Search for the cell housing the specified text and yield its (x, y) center coordinate. 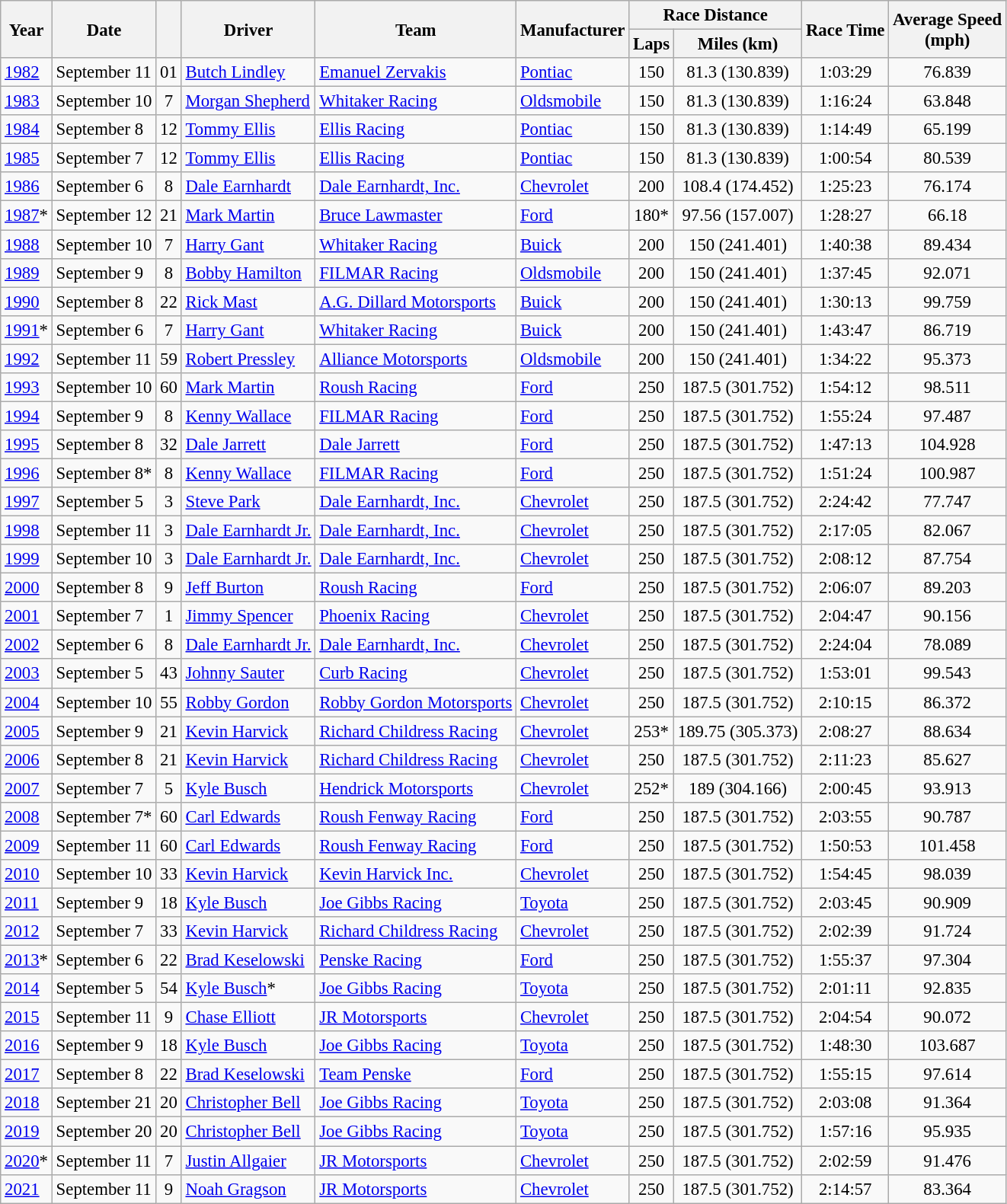
Robert Pressley (248, 359)
2:17:05 (846, 531)
2:08:27 (846, 731)
1988 (27, 244)
2:24:04 (846, 645)
Steve Park (248, 502)
1:25:23 (846, 187)
90.787 (948, 817)
1:54:45 (846, 874)
2:03:45 (846, 902)
1:00:54 (846, 158)
66.18 (948, 216)
1990 (27, 302)
2:03:55 (846, 817)
2009 (27, 845)
Hendrick Motorsports (416, 788)
104.928 (948, 445)
54 (169, 988)
95.935 (948, 1132)
September 12 (104, 216)
Manufacturer (573, 29)
78.089 (948, 645)
2004 (27, 702)
Year (27, 29)
1983 (27, 101)
2017 (27, 1075)
2001 (27, 616)
43 (169, 674)
Team (416, 29)
95.373 (948, 359)
2003 (27, 674)
1995 (27, 445)
76.174 (948, 187)
Average Speed(mph) (948, 29)
76.839 (948, 72)
88.634 (948, 731)
253* (652, 731)
Date (104, 29)
1994 (27, 416)
83.364 (948, 1189)
2005 (27, 731)
97.614 (948, 1075)
92.071 (948, 273)
55 (169, 702)
2:02:59 (846, 1161)
99.543 (948, 674)
2015 (27, 1017)
Robby Gordon Motorsports (416, 702)
85.627 (948, 759)
77.747 (948, 502)
103.687 (948, 1046)
September 21 (104, 1103)
98.511 (948, 388)
2:03:08 (846, 1103)
September 7* (104, 817)
2:10:15 (846, 702)
Emanuel Zervakis (416, 72)
1:16:24 (846, 101)
1:48:30 (846, 1046)
59 (169, 359)
90.909 (948, 902)
Robby Gordon (248, 702)
99.759 (948, 302)
Bobby Hamilton (248, 273)
Kyle Busch* (248, 988)
Morgan Shepherd (248, 101)
2000 (27, 588)
90.072 (948, 1017)
1:53:01 (846, 674)
2:06:07 (846, 588)
1:43:47 (846, 330)
2006 (27, 759)
2:14:57 (846, 1189)
Team Penske (416, 1075)
2018 (27, 1103)
2012 (27, 931)
1:55:15 (846, 1075)
2019 (27, 1132)
1 (169, 616)
180* (652, 216)
1:51:24 (846, 473)
September 8* (104, 473)
Kevin Harvick Inc. (416, 874)
1:50:53 (846, 845)
1984 (27, 129)
2020* (27, 1161)
1993 (27, 388)
2013* (27, 960)
2011 (27, 902)
97.56 (157.007) (737, 216)
1999 (27, 559)
5 (169, 788)
82.067 (948, 531)
1998 (27, 531)
100.987 (948, 473)
01 (169, 72)
1:28:27 (846, 216)
1996 (27, 473)
97.487 (948, 416)
93.913 (948, 788)
32 (169, 445)
86.719 (948, 330)
1:57:16 (846, 1132)
89.434 (948, 244)
65.199 (948, 129)
A.G. Dillard Motorsports (416, 302)
101.458 (948, 845)
89.203 (948, 588)
91.476 (948, 1161)
2:00:45 (846, 788)
91.724 (948, 931)
1:40:38 (846, 244)
Driver (248, 29)
189 (304.166) (737, 788)
2014 (27, 988)
Dale Earnhardt (248, 187)
80.539 (948, 158)
2002 (27, 645)
Alliance Motorsports (416, 359)
189.75 (305.373) (737, 731)
1:37:45 (846, 273)
Phoenix Racing (416, 616)
2:02:39 (846, 931)
2010 (27, 874)
86.372 (948, 702)
2:11:23 (846, 759)
252* (652, 788)
1989 (27, 273)
2008 (27, 817)
108.4 (174.452) (737, 187)
Justin Allgaier (248, 1161)
2007 (27, 788)
Chase Elliott (248, 1017)
2:04:54 (846, 1017)
1985 (27, 158)
97.304 (948, 960)
2:08:12 (846, 559)
1986 (27, 187)
2:01:11 (846, 988)
63.848 (948, 101)
Rick Mast (248, 302)
2021 (27, 1189)
1992 (27, 359)
Miles (km) (737, 44)
2:04:47 (846, 616)
Noah Gragson (248, 1189)
September 20 (104, 1132)
Laps (652, 44)
Jeff Burton (248, 588)
92.835 (948, 988)
Race Distance (716, 15)
2016 (27, 1046)
Jimmy Spencer (248, 616)
1:55:37 (846, 960)
1:03:29 (846, 72)
1:14:49 (846, 129)
Penske Racing (416, 960)
Curb Racing (416, 674)
1:55:24 (846, 416)
1991* (27, 330)
1982 (27, 72)
Butch Lindley (248, 72)
87.754 (948, 559)
Race Time (846, 29)
Bruce Lawmaster (416, 216)
91.364 (948, 1103)
98.039 (948, 874)
Johnny Sauter (248, 674)
1:30:13 (846, 302)
1:34:22 (846, 359)
1:47:13 (846, 445)
2:24:42 (846, 502)
1997 (27, 502)
1:54:12 (846, 388)
1987* (27, 216)
90.156 (948, 616)
